Return the [X, Y] coordinate for the center point of the cell that contains the specified text.  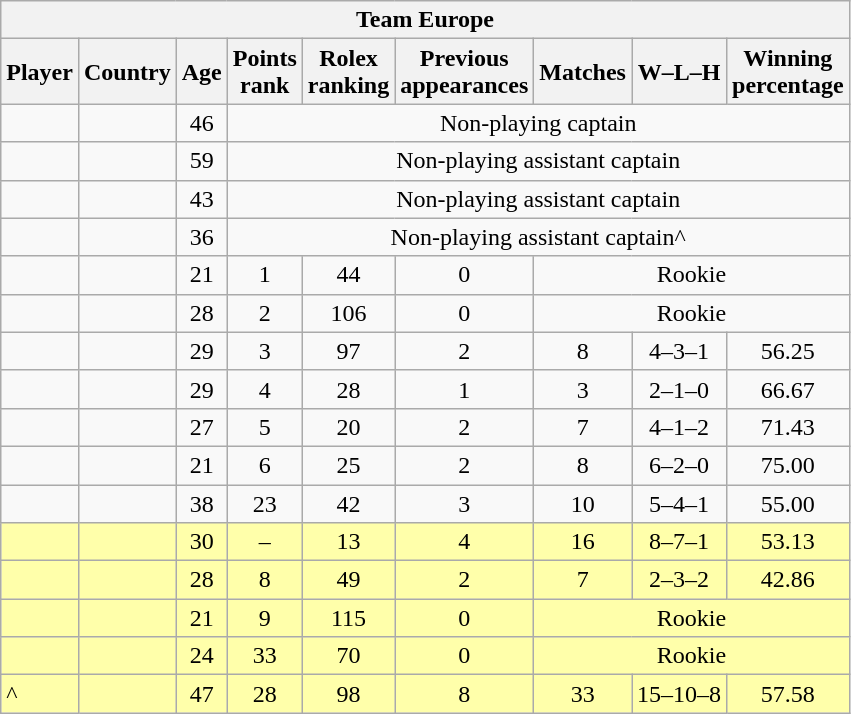
30 [202, 542]
Age [202, 72]
Team Europe [425, 20]
70 [348, 656]
46 [202, 123]
9 [264, 618]
25 [348, 465]
10 [583, 503]
Previousappearances [464, 72]
6 [264, 465]
59 [202, 161]
23 [264, 503]
4–1–2 [680, 427]
43 [202, 199]
W–L–H [680, 72]
57.58 [788, 694]
56.25 [788, 351]
47 [202, 694]
42.86 [788, 580]
2–3–2 [680, 580]
Non-playing assistant captain^ [538, 237]
13 [348, 542]
38 [202, 503]
16 [583, 542]
75.00 [788, 465]
66.67 [788, 389]
36 [202, 237]
^ [40, 694]
5 [264, 427]
2–1–0 [680, 389]
Player [40, 72]
Pointsrank [264, 72]
15–10–8 [680, 694]
55.00 [788, 503]
5–4–1 [680, 503]
49 [348, 580]
Rolexranking [348, 72]
Winningpercentage [788, 72]
24 [202, 656]
106 [348, 313]
Country [127, 72]
97 [348, 351]
6–2–0 [680, 465]
53.13 [788, 542]
42 [348, 503]
Matches [583, 72]
44 [348, 275]
20 [348, 427]
71.43 [788, 427]
4–3–1 [680, 351]
27 [202, 427]
8–7–1 [680, 542]
Non-playing captain [538, 123]
98 [348, 694]
115 [348, 618]
– [264, 542]
